Provide the (X, Y) coordinate of the cell's center where the given text is located.  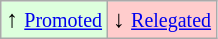
↑ Promoted (54, 20)
↓ Relegated (162, 20)
